Determine the [X, Y] coordinate at the center of the cell enclosing the given text.  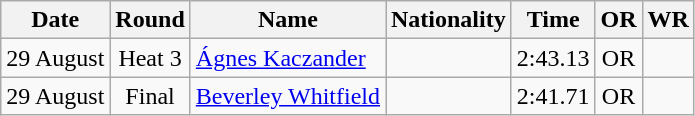
Date [56, 20]
Time [553, 20]
Heat 3 [150, 58]
Ágnes Kaczander [288, 58]
2:41.71 [553, 96]
Name [288, 20]
Round [150, 20]
Beverley Whitfield [288, 96]
WR [668, 20]
2:43.13 [553, 58]
Nationality [449, 20]
Final [150, 96]
